Capture the cell that displays the provided text and extract its (x, y) central coordinate. 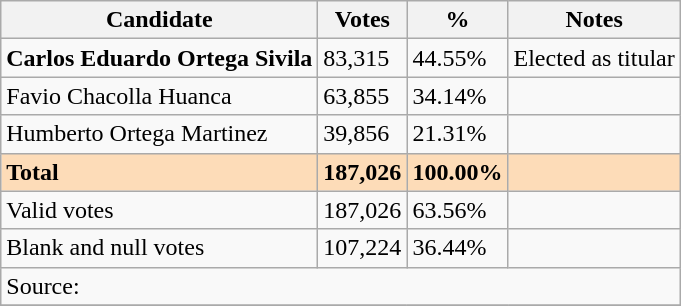
Votes (362, 20)
34.14% (458, 96)
Favio Chacolla Huanca (160, 96)
Elected as titular (594, 58)
Valid votes (160, 210)
39,856 (362, 134)
Notes (594, 20)
63.56% (458, 210)
Candidate (160, 20)
Humberto Ortega Martinez (160, 134)
Source: (341, 286)
% (458, 20)
Blank and null votes (160, 248)
Total (160, 172)
Carlos Eduardo Ortega Sivila (160, 58)
36.44% (458, 248)
100.00% (458, 172)
63,855 (362, 96)
107,224 (362, 248)
21.31% (458, 134)
44.55% (458, 58)
83,315 (362, 58)
